Determine the [x, y] coordinate at the center of the cell enclosing the given text.  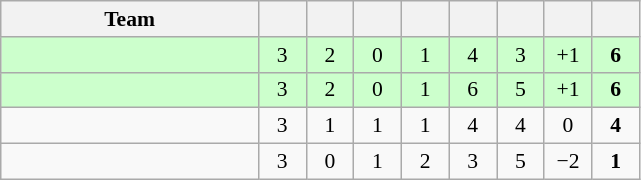
−2 [568, 162]
Team [130, 19]
